Return the (x, y) coordinate for the center point of the cell that contains the specified text.  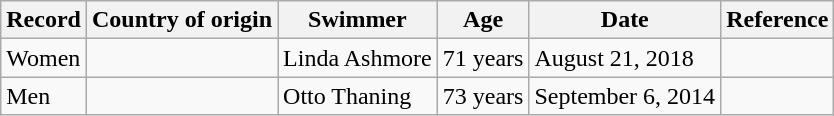
Age (483, 20)
Linda Ashmore (358, 58)
Date (625, 20)
71 years (483, 58)
Reference (778, 20)
September 6, 2014 (625, 96)
73 years (483, 96)
Swimmer (358, 20)
August 21, 2018 (625, 58)
Country of origin (182, 20)
Record (44, 20)
Men (44, 96)
Otto Thaning (358, 96)
Women (44, 58)
